Return (x, y) of the center of cell containing provided text 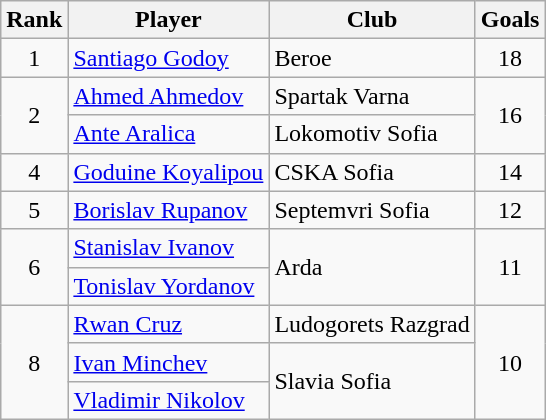
5 (34, 210)
CSKA Sofia (372, 172)
Beroe (372, 58)
12 (510, 210)
Arda (372, 267)
6 (34, 267)
Goduine Koyalipou (168, 172)
Spartak Varna (372, 96)
Ludogorets Razgrad (372, 324)
2 (34, 115)
Ivan Minchev (168, 362)
Lokomotiv Sofia (372, 134)
Ante Aralica (168, 134)
Septemvri Sofia (372, 210)
18 (510, 58)
Stanislav Ivanov (168, 248)
Goals (510, 20)
Tonislav Yordanov (168, 286)
Vladimir Nikolov (168, 400)
Slavia Sofia (372, 381)
10 (510, 362)
14 (510, 172)
8 (34, 362)
Ahmed Ahmedov (168, 96)
11 (510, 267)
Player (168, 20)
4 (34, 172)
Borislav Rupanov (168, 210)
Club (372, 20)
16 (510, 115)
Rwan Cruz (168, 324)
1 (34, 58)
Santiago Godoy (168, 58)
Rank (34, 20)
